For the text-containing cell, return its midpoint in (X, Y) coordinate format. 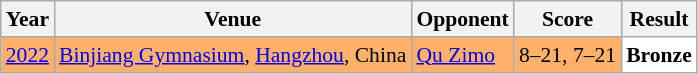
Opponent (462, 19)
Qu Zimo (462, 55)
Score (568, 19)
8–21, 7–21 (568, 55)
Binjiang Gymnasium, Hangzhou, China (232, 55)
Result (659, 19)
Venue (232, 19)
2022 (28, 55)
Year (28, 19)
Bronze (659, 55)
